Return (X, Y) of the center of cell containing provided text 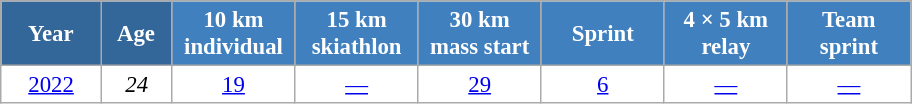
30 km mass start (480, 34)
Age (136, 34)
Year (52, 34)
2022 (52, 85)
24 (136, 85)
Sprint (602, 34)
10 km individual (234, 34)
4 × 5 km relay (726, 34)
Team sprint (848, 34)
29 (480, 85)
6 (602, 85)
19 (234, 85)
15 km skiathlon (356, 34)
